Capture the cell that displays the provided text and extract its [X, Y] central coordinate. 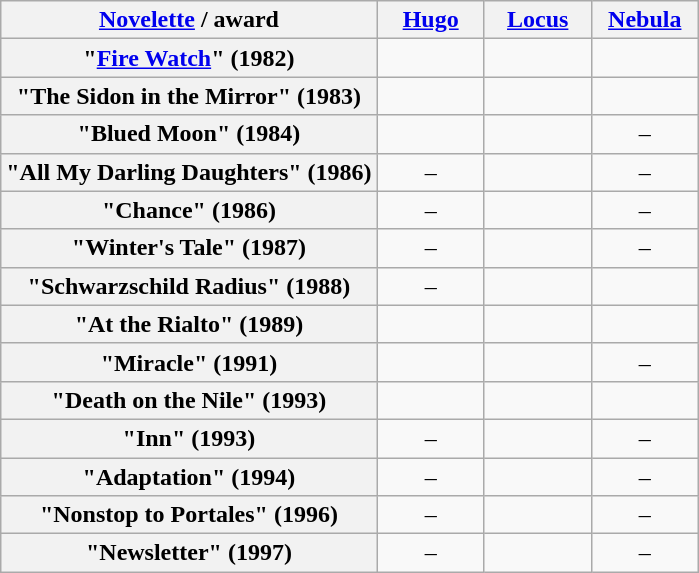
"Blued Moon" (1984) [189, 134]
"Chance" (1986) [189, 210]
"Inn" (1993) [189, 438]
"Newsletter" (1997) [189, 553]
Nebula [644, 20]
"Nonstop to Portales" (1996) [189, 515]
Locus [538, 20]
"Miracle" (1991) [189, 362]
"Schwarzschild Radius" (1988) [189, 286]
"Fire Watch" (1982) [189, 58]
"At the Rialto" (1989) [189, 324]
"Adaptation" (1994) [189, 477]
Novelette / award [189, 20]
"All My Darling Daughters" (1986) [189, 172]
"The Sidon in the Mirror" (1983) [189, 96]
Hugo [430, 20]
"Winter's Tale" (1987) [189, 248]
"Death on the Nile" (1993) [189, 400]
